Determine the [x, y] coordinate at the center of the cell enclosing the given text.  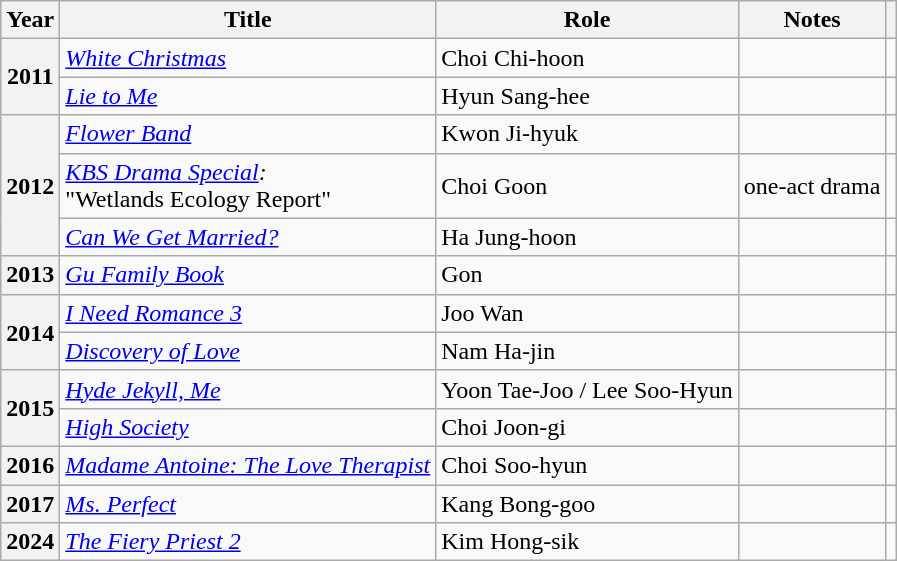
Nam Ha-jin [587, 351]
Flower Band [248, 134]
Discovery of Love [248, 351]
Ms. Perfect [248, 503]
High Society [248, 427]
Gu Family Book [248, 275]
Yoon Tae-Joo / Lee Soo-Hyun [587, 389]
Can We Get Married? [248, 237]
Lie to Me [248, 96]
Kwon Ji-hyuk [587, 134]
2013 [30, 275]
Madame Antoine: The Love Therapist [248, 465]
Kim Hong-sik [587, 542]
Choi Joon-gi [587, 427]
2015 [30, 408]
one-act drama [812, 186]
Hyde Jekyll, Me [248, 389]
Choi Chi-hoon [587, 58]
Ha Jung-hoon [587, 237]
Role [587, 20]
KBS Drama Special: "Wetlands Ecology Report" [248, 186]
The Fiery Priest 2 [248, 542]
2014 [30, 332]
Gon [587, 275]
White Christmas [248, 58]
I Need Romance 3 [248, 313]
Title [248, 20]
Year [30, 20]
Notes [812, 20]
Choi Goon [587, 186]
2017 [30, 503]
Hyun Sang-hee [587, 96]
Choi Soo-hyun [587, 465]
2016 [30, 465]
Kang Bong-goo [587, 503]
2011 [30, 77]
2012 [30, 186]
Joo Wan [587, 313]
2024 [30, 542]
